Pinpoint the cell where the given text exists, returning its (X, Y) midpoint coordinate. 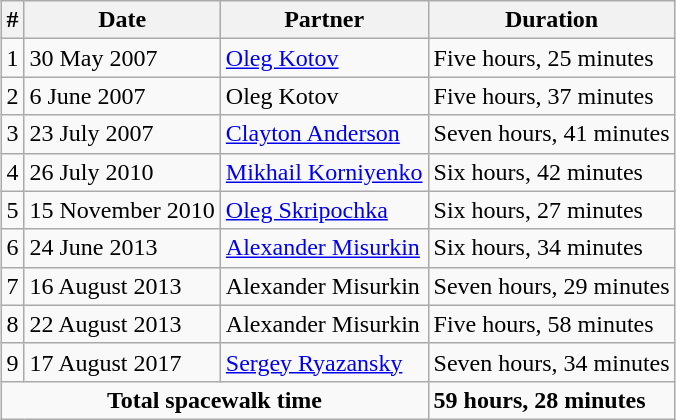
Partner (324, 20)
24 June 2013 (122, 248)
3 (12, 134)
Six hours, 27 minutes (552, 210)
17 August 2017 (122, 362)
15 November 2010 (122, 210)
Total spacewalk time (214, 400)
22 August 2013 (122, 324)
59 hours, 28 minutes (552, 400)
8 (12, 324)
5 (12, 210)
26 July 2010 (122, 172)
# (12, 20)
Five hours, 58 minutes (552, 324)
Seven hours, 34 minutes (552, 362)
30 May 2007 (122, 58)
9 (12, 362)
Date (122, 20)
Five hours, 37 minutes (552, 96)
6 June 2007 (122, 96)
Oleg Skripochka (324, 210)
6 (12, 248)
Six hours, 34 minutes (552, 248)
Seven hours, 29 minutes (552, 286)
Clayton Anderson (324, 134)
Duration (552, 20)
2 (12, 96)
4 (12, 172)
Five hours, 25 minutes (552, 58)
16 August 2013 (122, 286)
23 July 2007 (122, 134)
Mikhail Korniyenko (324, 172)
1 (12, 58)
Sergey Ryazansky (324, 362)
7 (12, 286)
Seven hours, 41 minutes (552, 134)
Six hours, 42 minutes (552, 172)
